Find where the given text appears and provide that cell's center as [x, y] coordinate. 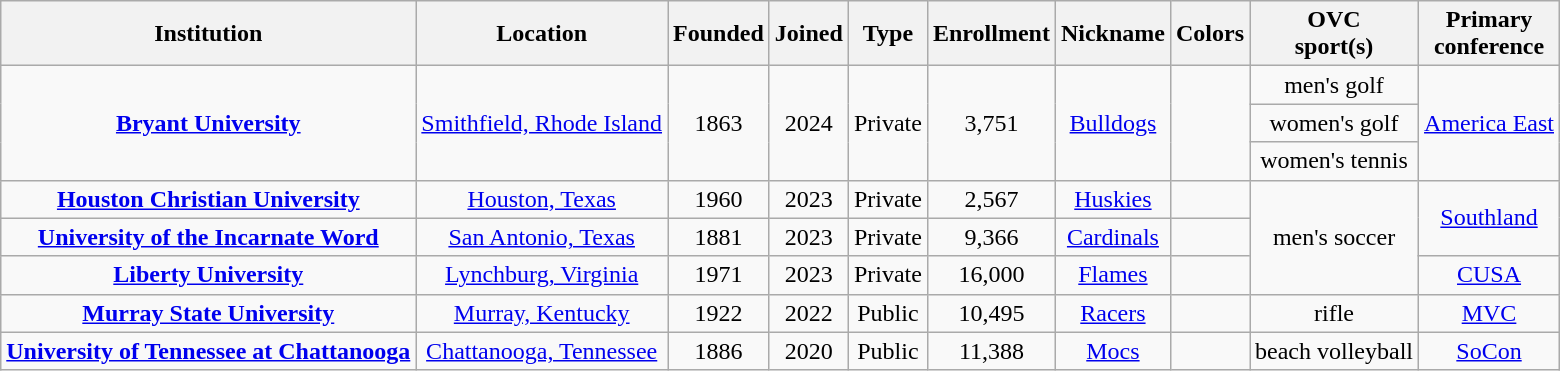
11,388 [991, 351]
Flames [1112, 275]
America East [1490, 123]
University of Tennessee at Chattanooga [208, 351]
Murray, Kentucky [542, 313]
Chattanooga, Tennessee [542, 351]
San Antonio, Texas [542, 237]
1922 [719, 313]
Bulldogs [1112, 123]
Location [542, 34]
Mocs [1112, 351]
men's soccer [1334, 237]
beach volleyball [1334, 351]
women's tennis [1334, 161]
Joined [808, 34]
16,000 [991, 275]
Founded [719, 34]
Type [888, 34]
1960 [719, 199]
Institution [208, 34]
2024 [808, 123]
9,366 [991, 237]
Murray State University [208, 313]
1881 [719, 237]
Houston Christian University [208, 199]
rifle [1334, 313]
1886 [719, 351]
University of the Incarnate Word [208, 237]
OVCsport(s) [1334, 34]
2,567 [991, 199]
Racers [1112, 313]
3,751 [991, 123]
Colors [1210, 34]
men's golf [1334, 85]
1971 [719, 275]
Lynchburg, Virginia [542, 275]
SoCon [1490, 351]
Houston, Texas [542, 199]
2022 [808, 313]
Nickname [1112, 34]
Huskies [1112, 199]
women's golf [1334, 123]
2020 [808, 351]
Primaryconference [1490, 34]
Enrollment [991, 34]
Bryant University [208, 123]
Liberty University [208, 275]
Southland [1490, 218]
Cardinals [1112, 237]
CUSA [1490, 275]
MVC [1490, 313]
1863 [719, 123]
Smithfield, Rhode Island [542, 123]
10,495 [991, 313]
